Search for the cell housing the specified text and yield its [x, y] center coordinate. 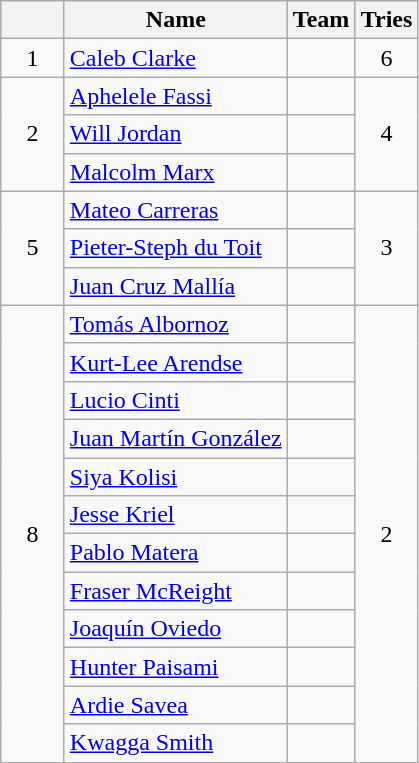
Team [321, 20]
4 [387, 134]
Name [176, 20]
Juan Cruz Mallía [176, 286]
Jesse Kriel [176, 515]
Pablo Matera [176, 553]
3 [387, 248]
Fraser McReight [176, 591]
Joaquín Oviedo [176, 629]
Siya Kolisi [176, 477]
Malcolm Marx [176, 172]
Kwagga Smith [176, 743]
5 [33, 248]
Caleb Clarke [176, 58]
Ardie Savea [176, 705]
Will Jordan [176, 134]
1 [33, 58]
6 [387, 58]
Juan Martín González [176, 438]
Hunter Paisami [176, 667]
Tomás Albornoz [176, 324]
8 [33, 534]
Mateo Carreras [176, 210]
Kurt-Lee Arendse [176, 362]
Aphelele Fassi [176, 96]
Lucio Cinti [176, 400]
Pieter-Steph du Toit [176, 248]
Tries [387, 20]
